Find where the given text appears and provide that cell's center as (X, Y) coordinate. 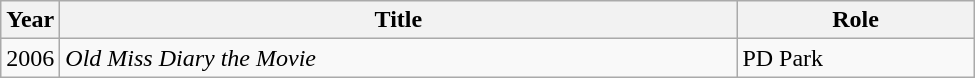
Year (30, 20)
2006 (30, 58)
PD Park (856, 58)
Title (398, 20)
Old Miss Diary the Movie (398, 58)
Role (856, 20)
